Provide the [x, y] coordinate of the cell's center where the given text is located.  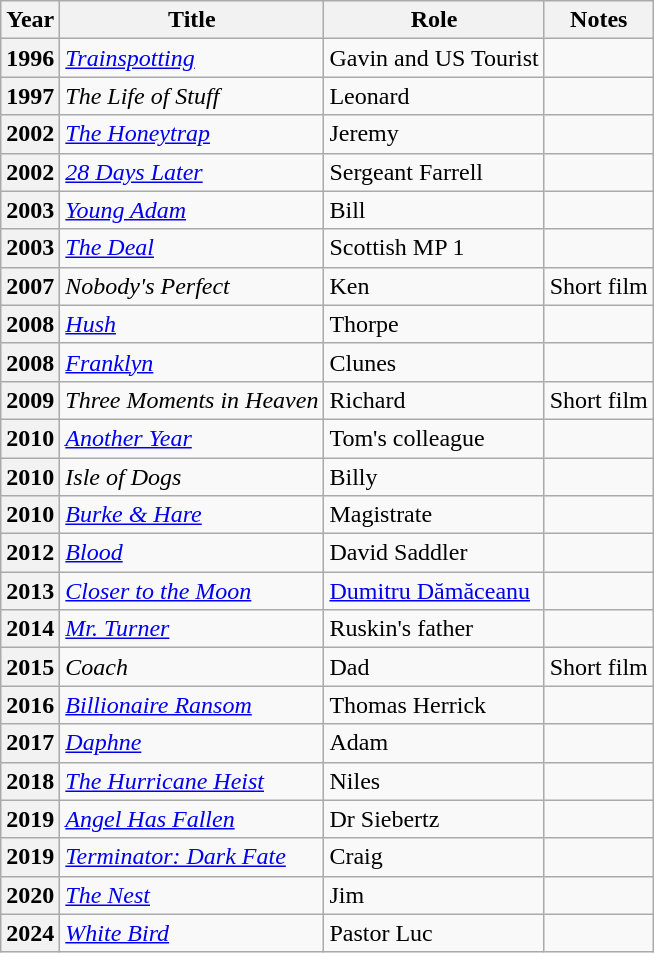
Another Year [192, 438]
Craig [434, 857]
Scottish MP 1 [434, 248]
The Nest [192, 895]
Dumitru Dămăceanu [434, 591]
Niles [434, 781]
Dad [434, 667]
Jim [434, 895]
Three Moments in Heaven [192, 400]
2016 [30, 705]
Young Adam [192, 210]
Daphne [192, 743]
2018 [30, 781]
Franklyn [192, 362]
Ken [434, 286]
David Saddler [434, 553]
2012 [30, 553]
Jeremy [434, 134]
Bill [434, 210]
Dr Siebertz [434, 819]
Burke & Hare [192, 515]
2017 [30, 743]
Year [30, 20]
Ruskin's father [434, 629]
Terminator: Dark Fate [192, 857]
Thomas Herrick [434, 705]
Clunes [434, 362]
Hush [192, 324]
Magistrate [434, 515]
2015 [30, 667]
Blood [192, 553]
Thorpe [434, 324]
Closer to the Moon [192, 591]
2024 [30, 933]
The Life of Stuff [192, 96]
Richard [434, 400]
1996 [30, 58]
Notes [598, 20]
Tom's colleague [434, 438]
2020 [30, 895]
Role [434, 20]
Angel Has Fallen [192, 819]
1997 [30, 96]
The Deal [192, 248]
Billionaire Ransom [192, 705]
Trainspotting [192, 58]
2014 [30, 629]
Nobody's Perfect [192, 286]
Mr. Turner [192, 629]
Gavin and US Tourist [434, 58]
White Bird [192, 933]
The Honeytrap [192, 134]
Billy [434, 477]
Coach [192, 667]
Adam [434, 743]
Isle of Dogs [192, 477]
Leonard [434, 96]
Title [192, 20]
2007 [30, 286]
The Hurricane Heist [192, 781]
2013 [30, 591]
28 Days Later [192, 172]
Pastor Luc [434, 933]
2009 [30, 400]
Sergeant Farrell [434, 172]
